Locate the cell with the specified text and output its [x, y] center coordinate. 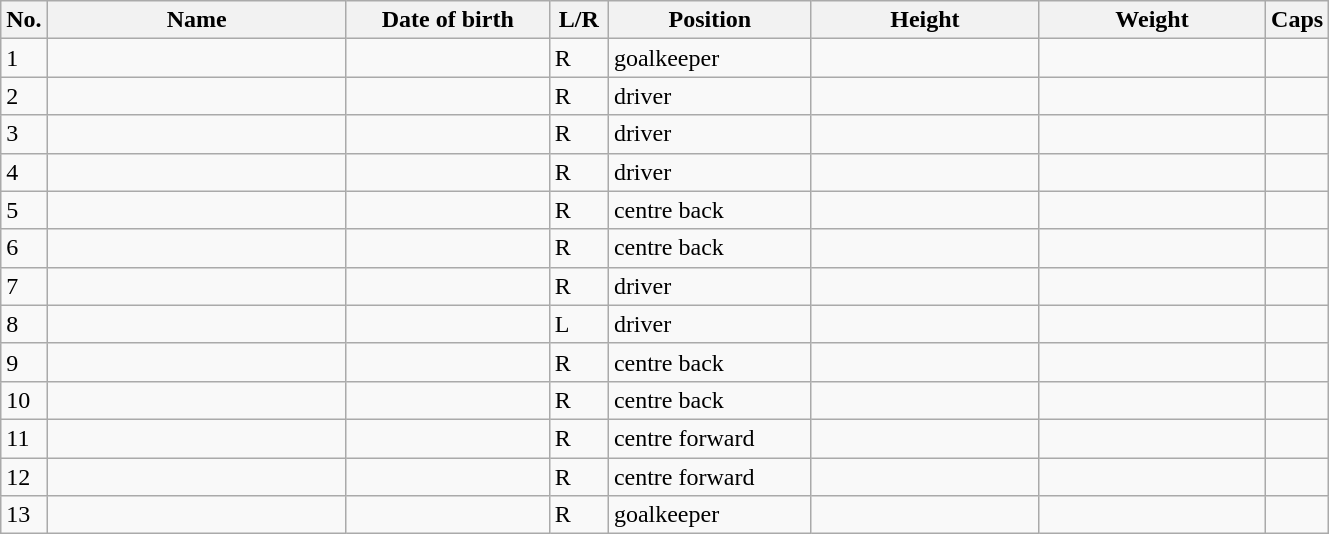
Caps [1298, 20]
1 [24, 58]
Name [196, 20]
4 [24, 172]
L [578, 324]
5 [24, 210]
Height [924, 20]
Date of birth [448, 20]
12 [24, 477]
10 [24, 400]
2 [24, 96]
8 [24, 324]
6 [24, 248]
9 [24, 362]
3 [24, 134]
11 [24, 438]
Weight [1152, 20]
13 [24, 515]
No. [24, 20]
Position [710, 20]
7 [24, 286]
L/R [578, 20]
